Search for the cell housing the specified text and yield its [x, y] center coordinate. 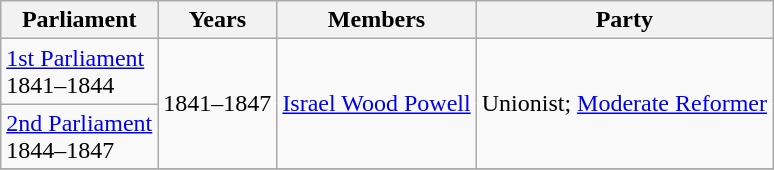
Parliament [80, 20]
1st Parliament1841–1844 [80, 72]
Israel Wood Powell [376, 104]
Members [376, 20]
Unionist; Moderate Reformer [624, 104]
1841–1847 [218, 104]
Party [624, 20]
2nd Parliament1844–1847 [80, 136]
Years [218, 20]
